Return (X, Y) of the center of cell containing provided text 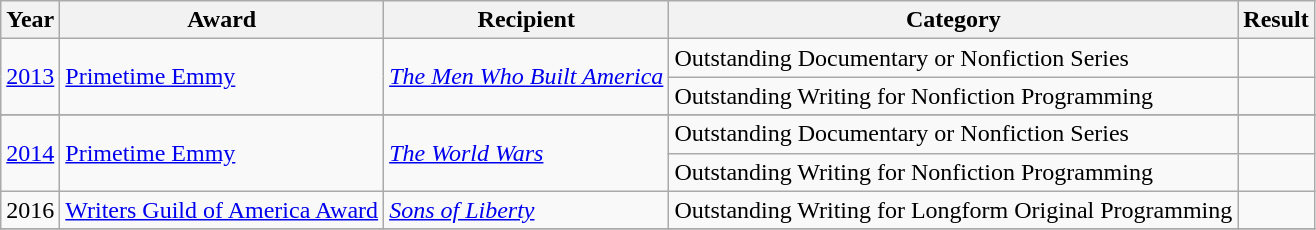
The Men Who Built America (526, 77)
Recipient (526, 20)
Sons of Liberty (526, 210)
2016 (30, 210)
Writers Guild of America Award (222, 210)
Category (954, 20)
The World Wars (526, 153)
Result (1276, 20)
Outstanding Writing for Longform Original Programming (954, 210)
Year (30, 20)
Award (222, 20)
2013 (30, 77)
2014 (30, 153)
